Output the (x, y) coordinate of the center of the cell containing the given text.  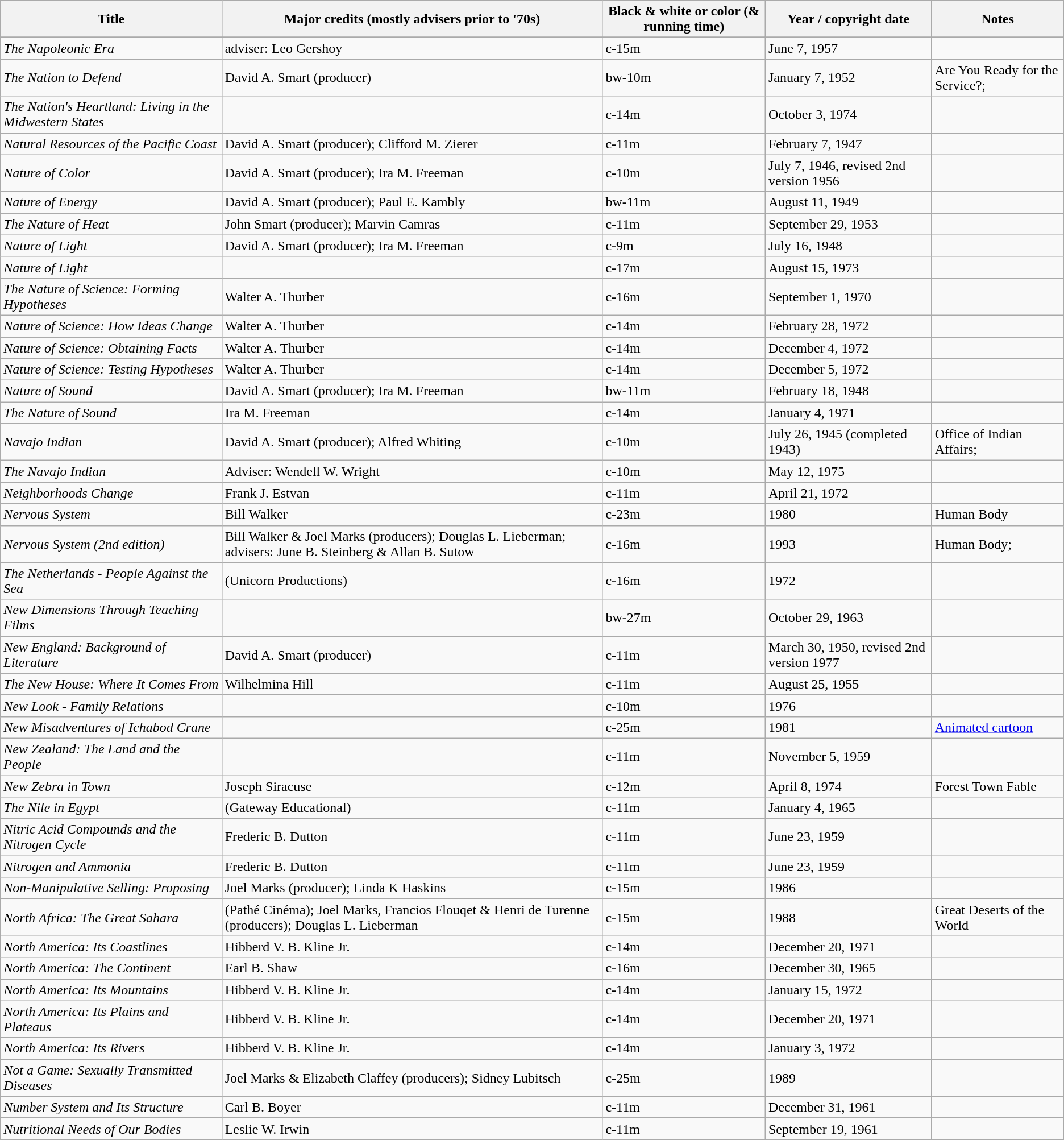
Great Deserts of the World (997, 918)
bw-10m (684, 77)
Notes (997, 19)
c-9m (684, 246)
North America: The Continent (111, 968)
Nutritional Needs of Our Bodies (111, 1129)
October 29, 1963 (848, 617)
1976 (848, 706)
January 3, 1972 (848, 1048)
Office of Indian Affairs; (997, 442)
August 15, 1973 (848, 267)
The Napoleonic Era (111, 48)
August 11, 1949 (848, 202)
Bill Walker (412, 515)
Nature of Science: How Ideas Change (111, 326)
Nervous System (111, 515)
Nature of Science: Testing Hypotheses (111, 370)
1980 (848, 515)
Nature of Energy (111, 202)
The Nature of Science: Forming Hypotheses (111, 297)
The Nature of Sound (111, 413)
Human Body (997, 515)
September 19, 1961 (848, 1129)
Major credits (mostly advisers prior to '70s) (412, 19)
February 18, 1948 (848, 391)
Nature of Sound (111, 391)
January 7, 1952 (848, 77)
Neighborhoods Change (111, 493)
September 1, 1970 (848, 297)
David A. Smart (producer); Alfred Whiting (412, 442)
The Nation to Defend (111, 77)
May 12, 1975 (848, 471)
Nervous System (2nd edition) (111, 544)
Adviser: Wendell W. Wright (412, 471)
David A. Smart (producer); Clifford M. Zierer (412, 144)
North America: Its Plains and Plateaus (111, 1019)
July 16, 1948 (848, 246)
1972 (848, 581)
New Dimensions Through Teaching Films (111, 617)
July 26, 1945 (completed 1943) (848, 442)
Nitrogen and Ammonia (111, 867)
North America: Its Rivers (111, 1048)
January 4, 1971 (848, 413)
Earl B. Shaw (412, 968)
Joel Marks & Elizabeth Claffey (producers); Sidney Lubitsch (412, 1078)
Carl B. Boyer (412, 1107)
North America: Its Coastlines (111, 947)
The Navajo Indian (111, 471)
Nitric Acid Compounds and the Nitrogen Cycle (111, 837)
1989 (848, 1078)
(Pathé Cinéma); Joel Marks, Francios Flouqet & Henri de Turenne (producers); Douglas L. Lieberman (412, 918)
July 7, 1946, revised 2nd version 1956 (848, 173)
March 30, 1950, revised 2nd version 1977 (848, 655)
1993 (848, 544)
(Unicorn Productions) (412, 581)
Nature of Science: Obtaining Facts (111, 347)
August 25, 1955 (848, 684)
1981 (848, 727)
Non-Manipulative Selling: Proposing (111, 888)
April 8, 1974 (848, 786)
The Netherlands - People Against the Sea (111, 581)
January 4, 1965 (848, 808)
c-23m (684, 515)
The Nation's Heartland: Living in the Midwestern States (111, 115)
The Nile in Egypt (111, 808)
David A. Smart (producer); Paul E. Kambly (412, 202)
Human Body; (997, 544)
1986 (848, 888)
February 28, 1972 (848, 326)
October 3, 1974 (848, 115)
June 7, 1957 (848, 48)
The New House: Where It Comes From (111, 684)
New Misadventures of Ichabod Crane (111, 727)
December 5, 1972 (848, 370)
Animated cartoon (997, 727)
Title (111, 19)
New Look - Family Relations (111, 706)
Are You Ready for the Service?; (997, 77)
December 30, 1965 (848, 968)
Not a Game: Sexually Transmitted Diseases (111, 1078)
bw-27m (684, 617)
Navajo Indian (111, 442)
Black & white or color (& running time) (684, 19)
Leslie W. Irwin (412, 1129)
Nature of Color (111, 173)
February 7, 1947 (848, 144)
(Gateway Educational) (412, 808)
November 5, 1959 (848, 756)
Forest Town Fable (997, 786)
1988 (848, 918)
December 31, 1961 (848, 1107)
North Africa: The Great Sahara (111, 918)
Bill Walker & Joel Marks (producers); Douglas L. Lieberman; advisers: June B. Steinberg & Allan B. Sutow (412, 544)
April 21, 1972 (848, 493)
December 4, 1972 (848, 347)
Frank J. Estvan (412, 493)
c-12m (684, 786)
Wilhelmina Hill (412, 684)
John Smart (producer); Marvin Camras (412, 224)
Number System and Its Structure (111, 1107)
New Zealand: The Land and the People (111, 756)
Natural Resources of the Pacific Coast (111, 144)
New England: Background of Literature (111, 655)
North America: Its Mountains (111, 990)
January 15, 1972 (848, 990)
September 29, 1953 (848, 224)
Joseph Siracuse (412, 786)
New Zebra in Town (111, 786)
Ira M. Freeman (412, 413)
adviser: Leo Gershoy (412, 48)
c-17m (684, 267)
Year / copyright date (848, 19)
The Nature of Heat (111, 224)
Joel Marks (producer); Linda K Haskins (412, 888)
